Pinpoint the cell where the given text exists, returning its [x, y] midpoint coordinate. 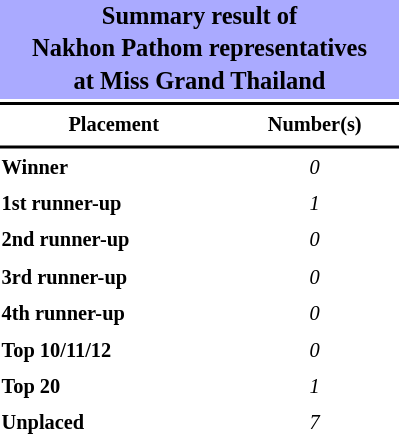
3rd runner-up [114, 278]
Placement [114, 125]
Summary result ofNakhon Pathom representativesat Miss Grand Thailand [200, 50]
Winner [114, 168]
2nd runner-up [114, 241]
Top 10/11/12 [114, 351]
4th runner-up [114, 314]
Top 20 [114, 387]
1st runner-up [114, 204]
Number(s) [314, 125]
